Detect which cell encompasses the target text, then output its (X, Y) center coordinate. 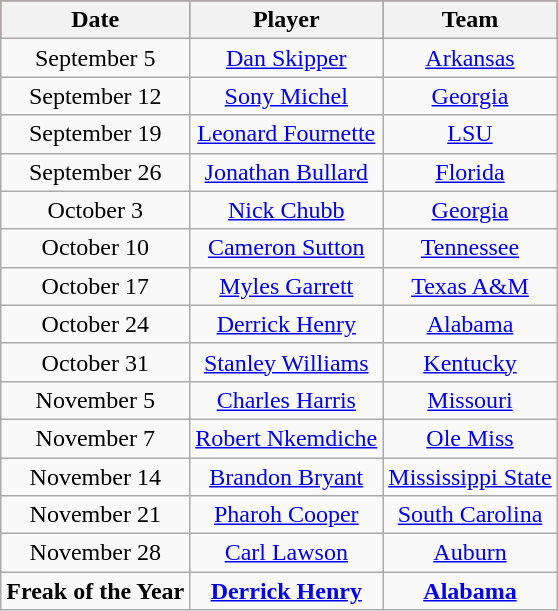
Player (286, 20)
LSU (470, 134)
Date (96, 20)
November 7 (96, 438)
November 21 (96, 515)
Missouri (470, 400)
Kentucky (470, 362)
Leonard Fournette (286, 134)
November 28 (96, 553)
Brandon Bryant (286, 477)
South Carolina (470, 515)
Auburn (470, 553)
September 12 (96, 96)
September 26 (96, 172)
October 10 (96, 248)
October 31 (96, 362)
Freak of the Year (96, 591)
Robert Nkemdiche (286, 438)
Carl Lawson (286, 553)
September 19 (96, 134)
Ole Miss (470, 438)
Team (470, 20)
October 17 (96, 286)
November 14 (96, 477)
November 5 (96, 400)
Jonathan Bullard (286, 172)
September 5 (96, 58)
Cameron Sutton (286, 248)
Tennessee (470, 248)
Mississippi State (470, 477)
Pharoh Cooper (286, 515)
Dan Skipper (286, 58)
October 24 (96, 324)
October 3 (96, 210)
Sony Michel (286, 96)
Charles Harris (286, 400)
Florida (470, 172)
Nick Chubb (286, 210)
Myles Garrett (286, 286)
Texas A&M (470, 286)
Stanley Williams (286, 362)
Arkansas (470, 58)
